Scan for the cell matching the given text and deliver its [X, Y] coordinate at center. 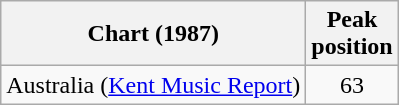
Chart (1987) [154, 34]
Australia (Kent Music Report) [154, 85]
63 [352, 85]
Peakposition [352, 34]
